From the cell containing the given text, extract its center point as [X, Y] coordinate. 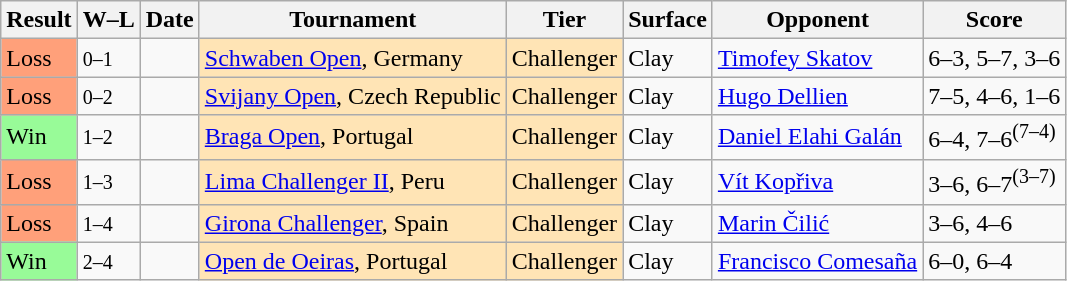
Date [170, 20]
Svijany Open, Czech Republic [352, 96]
3–6, 6–7(3–7) [994, 182]
1–2 [108, 138]
6–3, 5–7, 3–6 [994, 58]
Marin Čilić [817, 223]
Schwaben Open, Germany [352, 58]
1–4 [108, 223]
Tournament [352, 20]
Result [39, 20]
Opponent [817, 20]
Lima Challenger II, Peru [352, 182]
Girona Challenger, Spain [352, 223]
W–L [108, 20]
Daniel Elahi Galán [817, 138]
0–1 [108, 58]
Hugo Dellien [817, 96]
7–5, 4–6, 1–6 [994, 96]
3–6, 4–6 [994, 223]
0–2 [108, 96]
6–4, 7–6(7–4) [994, 138]
Tier [564, 20]
Surface [668, 20]
Open de Oeiras, Portugal [352, 261]
2–4 [108, 261]
6–0, 6–4 [994, 261]
1–3 [108, 182]
Braga Open, Portugal [352, 138]
Score [994, 20]
Vít Kopřiva [817, 182]
Francisco Comesaña [817, 261]
Timofey Skatov [817, 58]
